Return (x, y) of the center of cell containing provided text 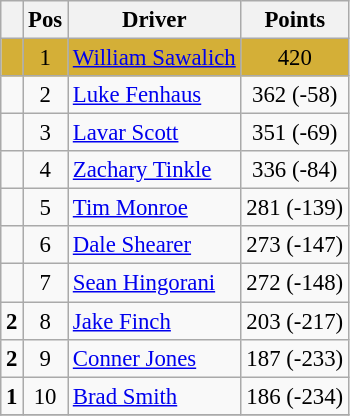
9 (46, 358)
Driver (155, 20)
Brad Smith (155, 396)
4 (46, 170)
8 (46, 321)
273 (-147) (294, 245)
7 (46, 283)
186 (-234) (294, 396)
6 (46, 245)
272 (-148) (294, 283)
281 (-139) (294, 208)
Points (294, 20)
187 (-233) (294, 358)
Sean Hingorani (155, 283)
William Sawalich (155, 58)
Conner Jones (155, 358)
5 (46, 208)
203 (-217) (294, 321)
3 (46, 133)
Luke Fenhaus (155, 95)
10 (46, 396)
Pos (46, 20)
Jake Finch (155, 321)
Dale Shearer (155, 245)
Tim Monroe (155, 208)
Zachary Tinkle (155, 170)
362 (-58) (294, 95)
Lavar Scott (155, 133)
351 (-69) (294, 133)
420 (294, 58)
336 (-84) (294, 170)
